Extract the (x, y) coordinate from the center of the cell holding the provided text.  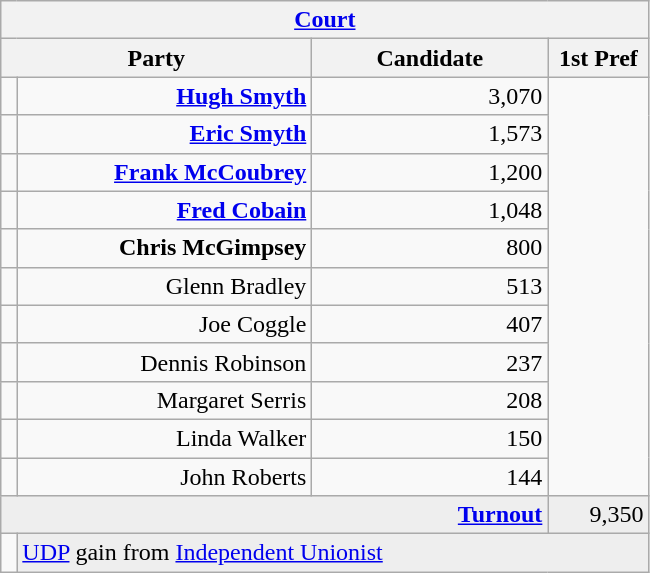
Eric Smyth (164, 134)
John Roberts (164, 477)
Turnout (274, 515)
237 (430, 362)
150 (430, 438)
Candidate (430, 58)
Joe Coggle (164, 324)
Linda Walker (164, 438)
Fred Cobain (164, 210)
1st Pref (598, 58)
1,573 (430, 134)
800 (430, 248)
Hugh Smyth (164, 96)
Chris McGimpsey (164, 248)
1,200 (430, 172)
Party (156, 58)
208 (430, 400)
Frank McCoubrey (164, 172)
Dennis Robinson (164, 362)
Margaret Serris (164, 400)
513 (430, 286)
407 (430, 324)
9,350 (598, 515)
Glenn Bradley (164, 286)
UDP gain from Independent Unionist (333, 553)
1,048 (430, 210)
Court (325, 20)
144 (430, 477)
3,070 (430, 96)
